Locate the cell with the specified text and output its (X, Y) center coordinate. 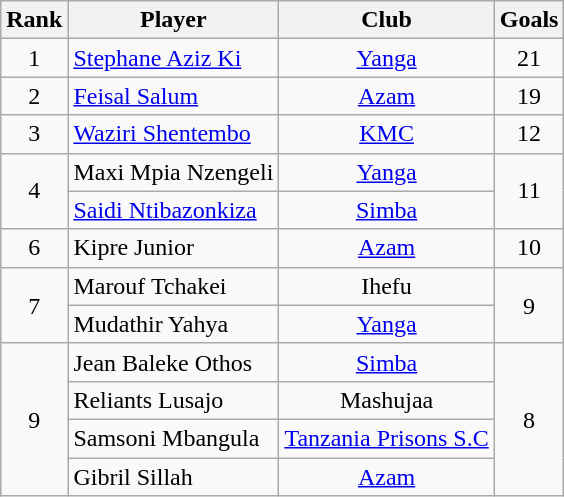
Marouf Tchakei (174, 286)
KMC (386, 134)
Gibril Sillah (174, 477)
Waziri Shentembo (174, 134)
Jean Baleke Othos (174, 362)
8 (529, 419)
Reliants Lusajo (174, 400)
2 (34, 96)
6 (34, 248)
Mudathir Yahya (174, 324)
Rank (34, 20)
Maxi Mpia Nzengeli (174, 172)
Club (386, 20)
Kipre Junior (174, 248)
Ihefu (386, 286)
Tanzania Prisons S.C (386, 438)
Samsoni Mbangula (174, 438)
11 (529, 191)
12 (529, 134)
Player (174, 20)
3 (34, 134)
21 (529, 58)
Goals (529, 20)
Mashujaa (386, 400)
4 (34, 191)
10 (529, 248)
Saidi Ntibazonkiza (174, 210)
Feisal Salum (174, 96)
7 (34, 305)
1 (34, 58)
Stephane Aziz Ki (174, 58)
19 (529, 96)
